Pinpoint the cell where the given text exists, returning its (x, y) midpoint coordinate. 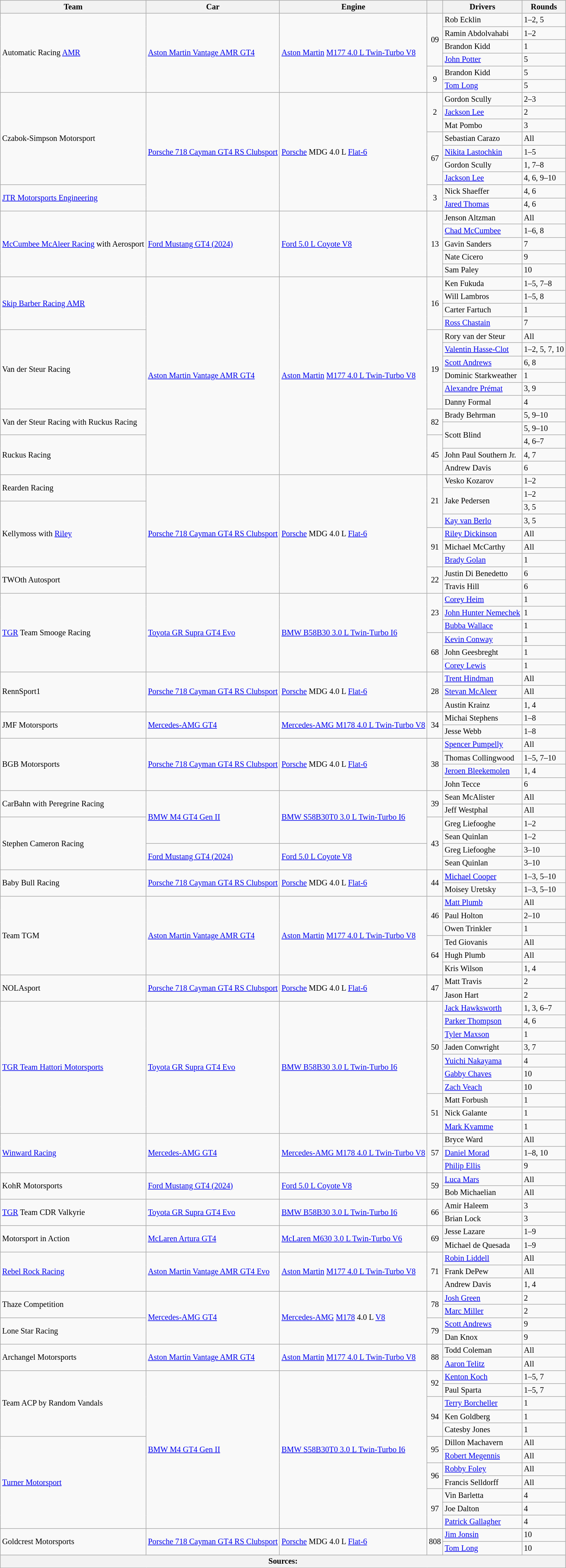
Kay van Berlo (482, 521)
1–5, 7–10 (544, 758)
4, 6, 9–10 (544, 178)
Matt Forbush (482, 1100)
1, 3, 6–7 (544, 1008)
Turner Motorsport (73, 1482)
Jenson Altzman (482, 218)
Dominic Starkweather (482, 376)
Paul Holton (482, 916)
Thaze Competition (73, 1304)
John Paul Southern Jr. (482, 455)
6, 8 (544, 362)
Mat Pombo (482, 125)
Hugh Plumb (482, 955)
Todd Coleman (482, 1350)
Matt Travis (482, 982)
CarBahn with Peregrine Racing (73, 804)
Philip Ellis (482, 1166)
Jake Pedersen (482, 501)
Van der Steur Racing (73, 369)
1–2, 5 (544, 20)
Gabby Chaves (482, 1074)
Brady Golan (482, 560)
Matt Plumb (482, 903)
64 (435, 955)
Michael McCarthy (482, 547)
Van der Steur Racing with Ruckus Racing (73, 422)
John Potter (482, 59)
Kevin Conway (482, 639)
Bob Michaelian (482, 1192)
09 (435, 40)
TGR Team CDR Valkyrie (73, 1212)
34 (435, 725)
Rob Ecklin (482, 20)
Skip Barber Racing AMR (73, 303)
Nick Shaeffer (482, 191)
Aaron Telitz (482, 1364)
1–6, 8 (544, 231)
Automatic Racing AMR (73, 53)
3, 7 (544, 1047)
Parker Thompson (482, 1021)
Valentin Hasse-Clot (482, 349)
43 (435, 843)
Jesse Webb (482, 731)
Rearden Racing (73, 488)
Sebastian Carazo (482, 139)
Ramin Abdolvahabi (482, 33)
Robby Foley (482, 1469)
Justin Di Benedetto (482, 573)
3, 9 (544, 389)
Team TGM (73, 935)
2–3 (544, 99)
13 (435, 244)
Kenton Koch (482, 1377)
Alexandre Prémat (482, 389)
Dillon Machavern (482, 1443)
97 (435, 1509)
Ross Chastain (482, 323)
Travis Hill (482, 586)
38 (435, 764)
NOLAsport (73, 988)
Francis Selldorff (482, 1482)
Tyler Maxson (482, 1035)
79 (435, 1331)
Rounds (544, 7)
Michael Cooper (482, 876)
TWOth Autosport (73, 580)
Danny Formal (482, 402)
Winward Racing (73, 1153)
McCumbee McAleer Racing with Aerosport (73, 244)
Nikita Lastochkin (482, 152)
BGB Motorsports (73, 764)
John Geesbreght (482, 652)
1, 7–8 (544, 165)
Baby Bull Racing (73, 883)
TGR Team Hattori Motorsports (73, 1067)
Mark Kvamme (482, 1126)
Mercedes-AMG M178 4.0 L V8 (353, 1317)
Team (73, 7)
TGR Team Smooge Racing (73, 633)
44 (435, 883)
21 (435, 501)
Frank DePew (482, 1271)
Bubba Wallace (482, 626)
88 (435, 1357)
Kellymoss with Riley (73, 533)
Josh Green (482, 1298)
94 (435, 1416)
Robert Megennis (482, 1456)
Yuichi Nakayama (482, 1061)
Team ACP by Random Vandals (73, 1403)
Jared Thomas (482, 204)
69 (435, 1238)
KohR Motorsports (73, 1186)
Sam Paley (482, 270)
95 (435, 1449)
Daniel Morad (482, 1153)
Moisey Uretsky (482, 889)
4, 7 (544, 455)
91 (435, 547)
Amir Haleem (482, 1206)
Aston Martin Vantage AMR GT4 Evo (213, 1271)
Jack Hawksworth (482, 1008)
4, 6–7 (544, 442)
Rory van der Steur (482, 336)
Stephen Cameron Racing (73, 843)
Riley Dickinson (482, 534)
Czabok-Simpson Motorsport (73, 139)
78 (435, 1304)
Corey Lewis (482, 665)
57 (435, 1153)
Jim Jonsin (482, 1535)
Drivers (482, 7)
82 (435, 422)
Will Lambros (482, 297)
46 (435, 916)
Patrick Gallagher (482, 1522)
50 (435, 1047)
Marc Miller (482, 1311)
1–5 (544, 152)
McLaren M630 3.0 L Twin-Turbo V6 (353, 1238)
JMF Motorsports (73, 725)
Trent Hindman (482, 679)
Spencer Pumpelly (482, 744)
Lone Star Racing (73, 1331)
Michai Stephens (482, 718)
23 (435, 613)
JTR Motorsports Engineering (73, 198)
Owen Trinkler (482, 929)
Car (213, 7)
Gavin Sanders (482, 244)
RennSport1 (73, 692)
2–10 (544, 916)
Robin Liddell (482, 1258)
Jeff Westphal (482, 810)
59 (435, 1186)
Joe Dalton (482, 1509)
McLaren Artura GT4 (213, 1238)
Motorsport in Action (73, 1238)
Nate Cicero (482, 257)
Jeroen Bleekemolen (482, 771)
808 (435, 1541)
Thomas Collingwood (482, 758)
Michael de Quesada (482, 1245)
Zach Veach (482, 1087)
16 (435, 303)
Nick Galante (482, 1113)
Kris Wilson (482, 968)
Engine (353, 7)
Ken Fukuda (482, 283)
45 (435, 455)
Bryce Ward (482, 1140)
Corey Heim (482, 600)
1–8, 10 (544, 1153)
Paul Sparta (482, 1390)
Catesby Jones (482, 1429)
Archangel Motorsports (73, 1357)
22 (435, 580)
Jaden Conwright (482, 1047)
Scott Blind (482, 434)
67 (435, 158)
Ruckus Racing (73, 455)
Sources: (283, 1561)
Sean McAlister (482, 797)
John Hunter Nemechek (482, 613)
1–5, 7–8 (544, 283)
28 (435, 692)
1–5, 8 (544, 297)
39 (435, 804)
51 (435, 1113)
Vesko Kozarov (482, 481)
Chad McCumbee (482, 231)
96 (435, 1476)
19 (435, 369)
92 (435, 1383)
Stevan McAleer (482, 692)
Jesse Lazare (482, 1232)
Austin Krainz (482, 705)
Rebel Rock Racing (73, 1271)
Goldcrest Motorsports (73, 1541)
71 (435, 1271)
Dan Knox (482, 1337)
Terry Borcheller (482, 1403)
47 (435, 988)
John Tecce (482, 784)
Luca Mars (482, 1179)
Vin Barletta (482, 1496)
68 (435, 652)
66 (435, 1212)
1–2, 5, 7, 10 (544, 349)
Jason Hart (482, 995)
Carter Fartuch (482, 310)
Ted Giovanis (482, 942)
Brian Lock (482, 1219)
Ken Goldberg (482, 1417)
Brady Behrman (482, 415)
